Search for the cell housing the specified text and yield its (x, y) center coordinate. 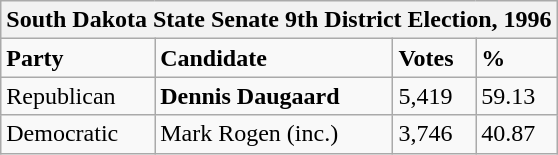
Dennis Daugaard (274, 96)
% (516, 58)
South Dakota State Senate 9th District Election, 1996 (279, 20)
5,419 (434, 96)
59.13 (516, 96)
Mark Rogen (inc.) (274, 134)
Democratic (78, 134)
40.87 (516, 134)
Votes (434, 58)
Republican (78, 96)
Candidate (274, 58)
3,746 (434, 134)
Party (78, 58)
